Output the (x, y) coordinate of the center of the cell containing the given text.  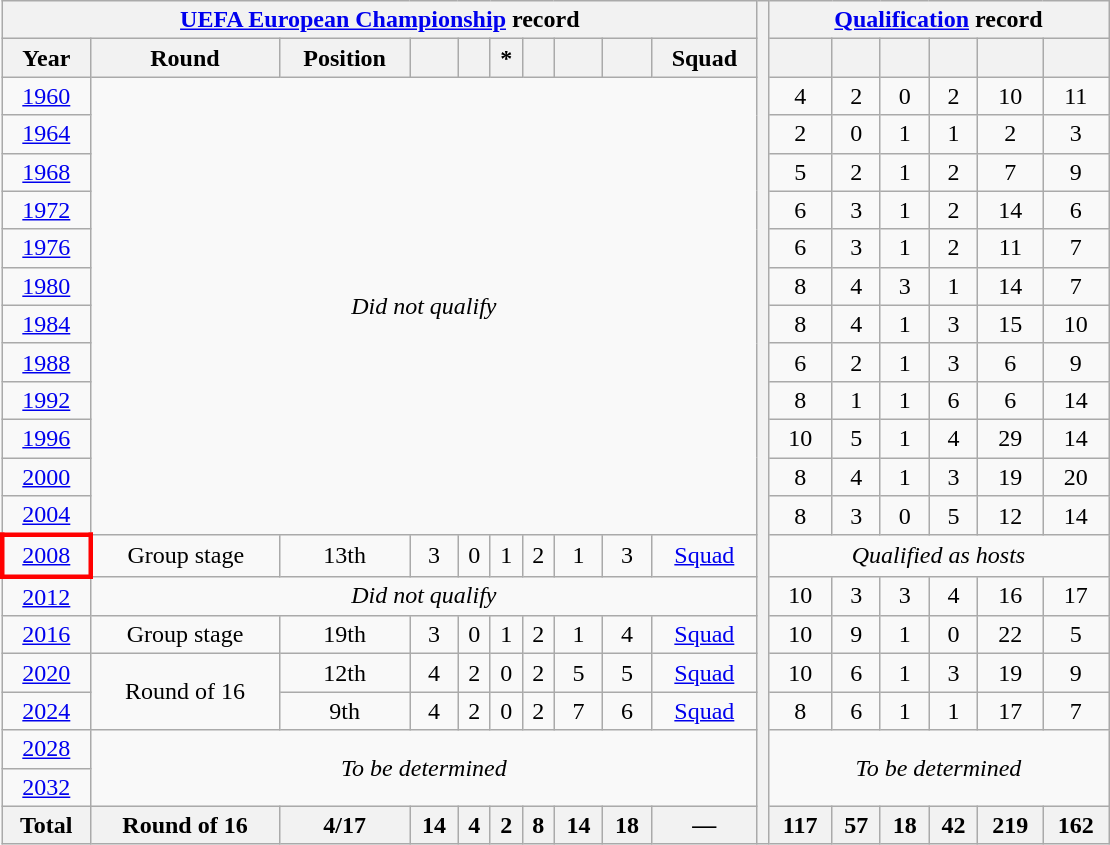
16 (1010, 596)
1960 (46, 96)
Qualification record (938, 20)
Year (46, 58)
2032 (46, 787)
1968 (46, 172)
Position (345, 58)
1980 (46, 286)
29 (1010, 438)
12 (1010, 516)
2016 (46, 635)
— (704, 825)
9th (345, 711)
1976 (46, 248)
2012 (46, 596)
19th (345, 635)
Qualified as hosts (938, 556)
Round (184, 58)
12th (345, 673)
2000 (46, 477)
1984 (46, 324)
42 (954, 825)
117 (800, 825)
2024 (46, 711)
Total (46, 825)
1972 (46, 210)
1964 (46, 134)
22 (1010, 635)
20 (1076, 477)
UEFA European Championship record (380, 20)
2004 (46, 516)
15 (1010, 324)
162 (1076, 825)
4/17 (345, 825)
2028 (46, 749)
2020 (46, 673)
1988 (46, 362)
2008 (46, 556)
* (506, 58)
1996 (46, 438)
219 (1010, 825)
1992 (46, 400)
13th (345, 556)
57 (856, 825)
